Provide the [x, y] coordinate of the cell's center where the given text is located.  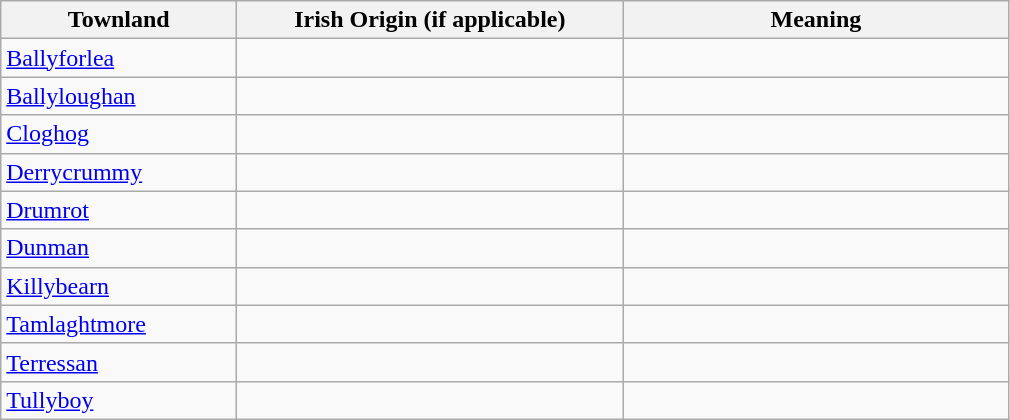
Drumrot [119, 210]
Ballyloughan [119, 96]
Irish Origin (if applicable) [430, 20]
Townland [119, 20]
Tamlaghtmore [119, 324]
Killybearn [119, 286]
Derrycrummy [119, 172]
Meaning [816, 20]
Cloghog [119, 134]
Ballyforlea [119, 58]
Tullyboy [119, 400]
Terressan [119, 362]
Dunman [119, 248]
